Output the (x, y) coordinate of the center of the cell containing the given text.  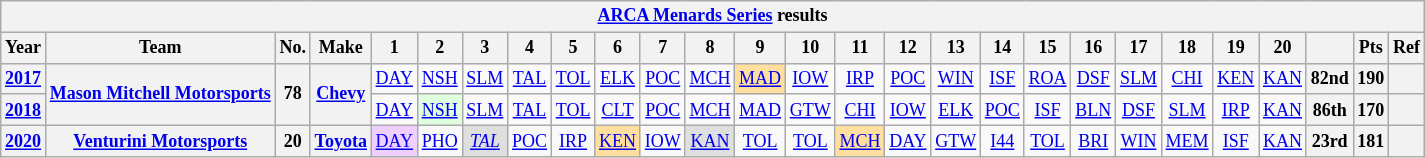
CLT (618, 110)
12 (908, 48)
Venturini Motorsports (160, 140)
170 (1371, 110)
78 (292, 94)
23rd (1330, 140)
7 (662, 48)
PHO (440, 140)
2018 (24, 110)
2 (440, 48)
18 (1187, 48)
Team (160, 48)
BLN (1094, 110)
17 (1139, 48)
5 (572, 48)
ARCA Menards Series results (713, 16)
2017 (24, 78)
Ref (1407, 48)
Make (340, 48)
MEM (1187, 140)
8 (710, 48)
4 (530, 48)
ROA (1048, 78)
BRI (1094, 140)
15 (1048, 48)
181 (1371, 140)
2020 (24, 140)
190 (1371, 78)
19 (1236, 48)
3 (485, 48)
10 (810, 48)
Mason Mitchell Motorsports (160, 94)
6 (618, 48)
16 (1094, 48)
Year (24, 48)
13 (956, 48)
9 (760, 48)
Chevy (340, 94)
Toyota (340, 140)
1 (394, 48)
11 (860, 48)
14 (1003, 48)
86th (1330, 110)
No. (292, 48)
I44 (1003, 140)
Pts (1371, 48)
82nd (1330, 78)
